Determine the [x, y] coordinate at the center of the cell enclosing the given text.  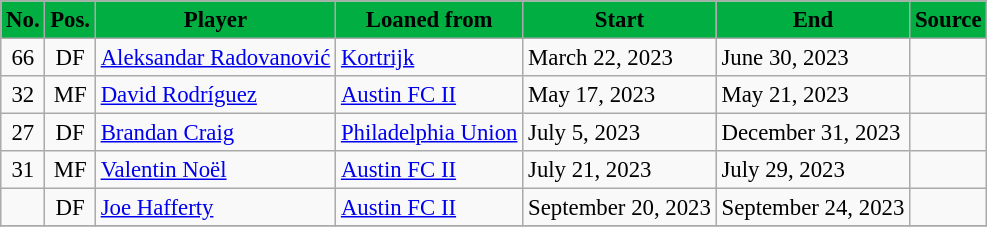
June 30, 2023 [812, 58]
Loaned from [430, 20]
Aleksandar Radovanović [215, 58]
July 5, 2023 [620, 133]
Brandan Craig [215, 133]
Pos. [70, 20]
32 [23, 95]
31 [23, 170]
66 [23, 58]
David Rodríguez [215, 95]
No. [23, 20]
March 22, 2023 [620, 58]
July 21, 2023 [620, 170]
End [812, 20]
Source [948, 20]
September 20, 2023 [620, 208]
Player [215, 20]
September 24, 2023 [812, 208]
Philadelphia Union [430, 133]
December 31, 2023 [812, 133]
May 17, 2023 [620, 95]
July 29, 2023 [812, 170]
Kortrijk [430, 58]
Joe Hafferty [215, 208]
Start [620, 20]
Valentin Noël [215, 170]
27 [23, 133]
May 21, 2023 [812, 95]
